From the cell containing the given text, extract its center point as [x, y] coordinate. 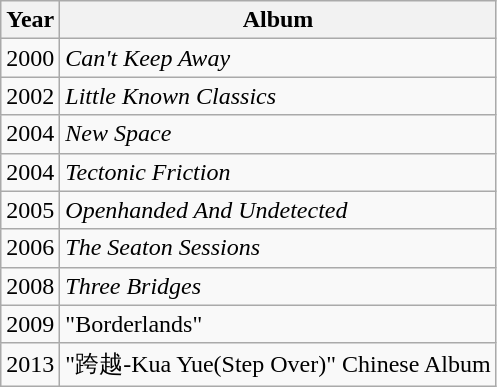
"跨越-Kua Yue(Step Over)" Chinese Album [278, 364]
Openhanded And Undetected [278, 210]
Year [30, 20]
2000 [30, 58]
2002 [30, 96]
"Borderlands" [278, 324]
Three Bridges [278, 286]
Tectonic Friction [278, 172]
The Seaton Sessions [278, 248]
2009 [30, 324]
New Space [278, 134]
2005 [30, 210]
Little Known Classics [278, 96]
2006 [30, 248]
Can't Keep Away [278, 58]
2008 [30, 286]
2013 [30, 364]
Album [278, 20]
